Locate the cell with the specified text and output its [X, Y] center coordinate. 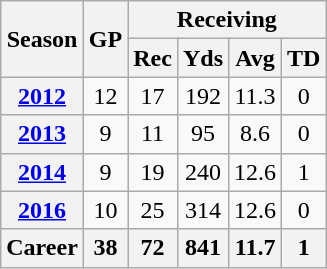
Career [42, 248]
19 [153, 172]
Yds [202, 58]
72 [153, 248]
17 [153, 96]
GP [105, 39]
Avg [256, 58]
11.3 [256, 96]
Rec [153, 58]
2014 [42, 172]
192 [202, 96]
11.7 [256, 248]
25 [153, 210]
TD [304, 58]
10 [105, 210]
95 [202, 134]
12 [105, 96]
11 [153, 134]
8.6 [256, 134]
240 [202, 172]
2016 [42, 210]
2012 [42, 96]
314 [202, 210]
841 [202, 248]
Season [42, 39]
Receiving [227, 20]
38 [105, 248]
2013 [42, 134]
